Return the [x, y] coordinate for the center point of the cell that contains the specified text.  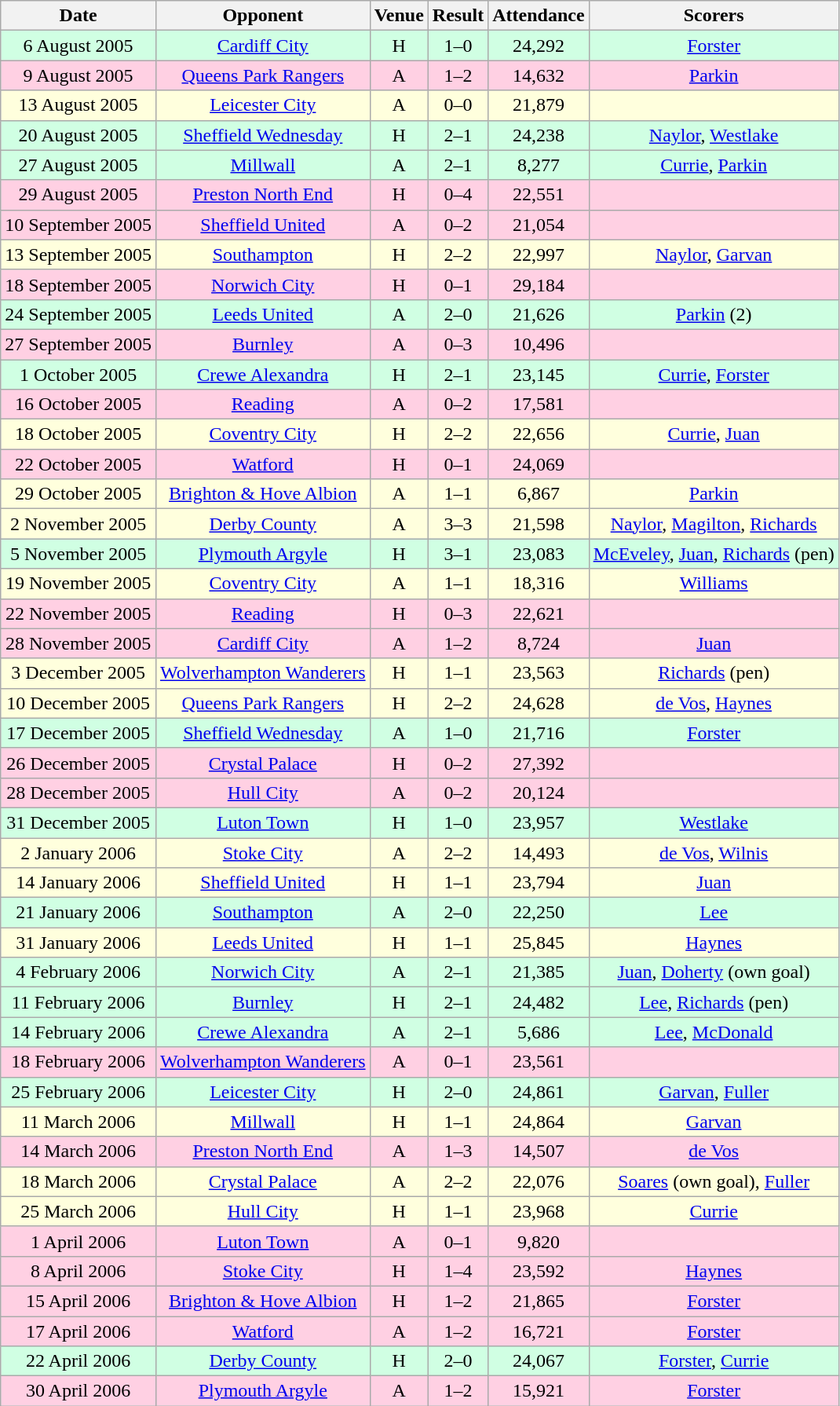
21,626 [539, 314]
10 September 2005 [79, 225]
Date [79, 16]
6,867 [539, 494]
24 September 2005 [79, 314]
3–1 [458, 554]
23,957 [539, 822]
14,493 [539, 852]
21 January 2006 [79, 913]
21,598 [539, 524]
11 February 2006 [79, 1002]
11 March 2006 [79, 1122]
Currie [714, 1211]
6 August 2005 [79, 46]
24,292 [539, 46]
Garvan, Fuller [714, 1092]
McEveley, Juan, Richards (pen) [714, 554]
22,250 [539, 913]
8,724 [539, 643]
23,968 [539, 1211]
1–4 [458, 1271]
24,067 [539, 1361]
28 November 2005 [79, 643]
Currie, Forster [714, 375]
14,507 [539, 1152]
3–3 [458, 524]
31 December 2005 [79, 822]
21,865 [539, 1301]
24,069 [539, 464]
Lee, Richards (pen) [714, 1002]
28 December 2005 [79, 793]
Naylor, Garvan [714, 254]
10,496 [539, 344]
13 August 2005 [79, 105]
Forster, Currie [714, 1361]
23,083 [539, 554]
de Vos, Wilnis [714, 852]
24,861 [539, 1092]
23,145 [539, 375]
1 April 2006 [79, 1241]
10 December 2005 [79, 703]
9 August 2005 [79, 75]
29 October 2005 [79, 494]
23,592 [539, 1271]
Lee [714, 913]
23,561 [539, 1062]
22,076 [539, 1181]
1 October 2005 [79, 375]
1–3 [458, 1152]
Westlake [714, 822]
Attendance [539, 16]
Richards (pen) [714, 673]
25 March 2006 [79, 1211]
18 September 2005 [79, 284]
21,385 [539, 972]
17 December 2005 [79, 733]
Soares (own goal), Fuller [714, 1181]
27 September 2005 [79, 344]
22,997 [539, 254]
Lee, McDonald [714, 1032]
16 October 2005 [79, 405]
5 November 2005 [79, 554]
Garvan [714, 1122]
21,716 [539, 733]
13 September 2005 [79, 254]
24,864 [539, 1122]
5,686 [539, 1032]
0–0 [458, 105]
21,054 [539, 225]
26 December 2005 [79, 763]
23,563 [539, 673]
Venue [399, 16]
8,277 [539, 165]
Juan, Doherty (own goal) [714, 972]
22,551 [539, 195]
17,581 [539, 405]
8 April 2006 [79, 1271]
20 August 2005 [79, 135]
24,238 [539, 135]
Naylor, Magilton, Richards [714, 524]
17 April 2006 [79, 1331]
25 February 2006 [79, 1092]
3 December 2005 [79, 673]
25,845 [539, 943]
21,879 [539, 105]
Currie, Parkin [714, 165]
22 November 2005 [79, 613]
14 January 2006 [79, 883]
19 November 2005 [79, 584]
14 February 2006 [79, 1032]
18 February 2006 [79, 1062]
31 January 2006 [79, 943]
15 April 2006 [79, 1301]
Parkin (2) [714, 314]
Result [458, 16]
18 October 2005 [79, 434]
de Vos [714, 1152]
22,621 [539, 613]
Currie, Juan [714, 434]
2 November 2005 [79, 524]
22 October 2005 [79, 464]
30 April 2006 [79, 1391]
14,632 [539, 75]
2 January 2006 [79, 852]
9,820 [539, 1241]
14 March 2006 [79, 1152]
29,184 [539, 284]
15,921 [539, 1391]
22,656 [539, 434]
24,482 [539, 1002]
22 April 2006 [79, 1361]
Naylor, Westlake [714, 135]
18 March 2006 [79, 1181]
16,721 [539, 1331]
Williams [714, 584]
Scorers [714, 16]
de Vos, Haynes [714, 703]
Opponent [262, 16]
27 August 2005 [79, 165]
23,794 [539, 883]
20,124 [539, 793]
29 August 2005 [79, 195]
27,392 [539, 763]
24,628 [539, 703]
4 February 2006 [79, 972]
18,316 [539, 584]
0–4 [458, 195]
